Search for the cell housing the specified text and yield its [X, Y] center coordinate. 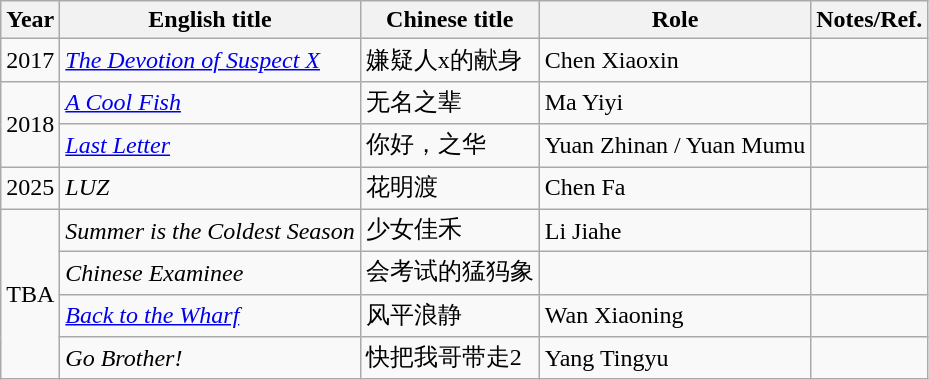
花明渡 [450, 188]
Year [30, 20]
无名之辈 [450, 102]
Chen Xiaoxin [674, 60]
English title [210, 20]
Chinese Examinee [210, 274]
Li Jiahe [674, 230]
快把我哥带走2 [450, 358]
Go Brother! [210, 358]
Back to the Wharf [210, 316]
Wan Xiaoning [674, 316]
Summer is the Coldest Season [210, 230]
你好，之华 [450, 146]
Notes/Ref. [870, 20]
2017 [30, 60]
A Cool Fish [210, 102]
Yang Tingyu [674, 358]
The Devotion of Suspect X [210, 60]
LUZ [210, 188]
Role [674, 20]
Chen Fa [674, 188]
Chinese title [450, 20]
2025 [30, 188]
嫌疑人x的献身 [450, 60]
Last Letter [210, 146]
风平浪静 [450, 316]
Yuan Zhinan / Yuan Mumu [674, 146]
Ma Yiyi [674, 102]
少女佳禾 [450, 230]
TBA [30, 294]
会考试的猛犸象 [450, 274]
2018 [30, 124]
